Scan for the cell matching the given text and deliver its (x, y) coordinate at center. 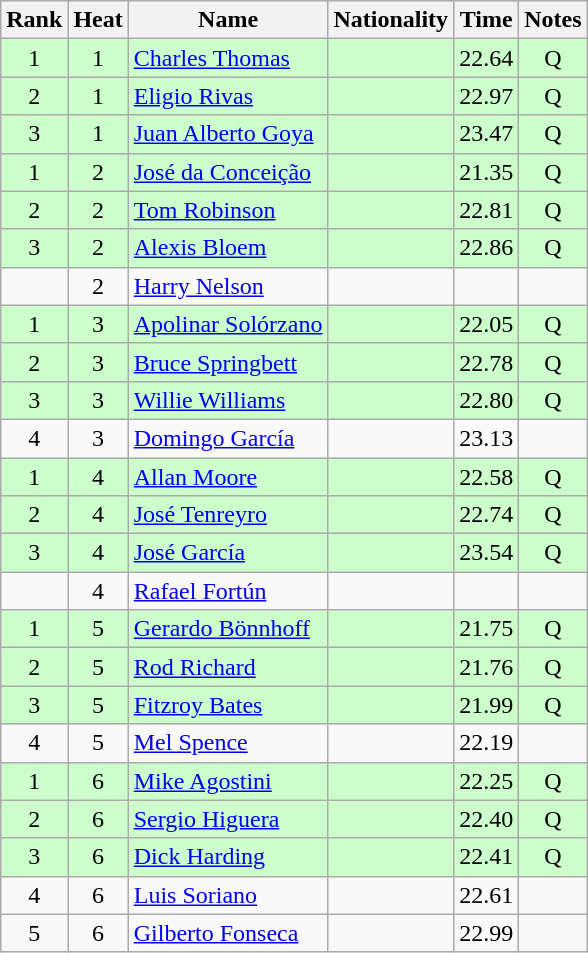
Rank (34, 20)
José da Conceição (228, 172)
22.99 (486, 933)
Juan Alberto Goya (228, 134)
23.13 (486, 438)
Luis Soriano (228, 895)
Time (486, 20)
Rod Richard (228, 667)
21.35 (486, 172)
22.05 (486, 324)
22.19 (486, 743)
Bruce Springbett (228, 362)
22.41 (486, 857)
Domingo García (228, 438)
Allan Moore (228, 477)
Gerardo Bönnhoff (228, 629)
Name (228, 20)
22.25 (486, 781)
21.99 (486, 705)
23.54 (486, 553)
22.78 (486, 362)
Dick Harding (228, 857)
Apolinar Solórzano (228, 324)
21.76 (486, 667)
Gilberto Fonseca (228, 933)
Sergio Higuera (228, 819)
Mel Spence (228, 743)
Mike Agostini (228, 781)
23.47 (486, 134)
22.80 (486, 400)
22.97 (486, 96)
Willie Williams (228, 400)
Fitzroy Bates (228, 705)
Rafael Fortún (228, 591)
Harry Nelson (228, 286)
Heat (98, 20)
Alexis Bloem (228, 248)
Charles Thomas (228, 58)
22.61 (486, 895)
22.86 (486, 248)
22.40 (486, 819)
José García (228, 553)
22.64 (486, 58)
22.81 (486, 210)
Tom Robinson (228, 210)
Eligio Rivas (228, 96)
José Tenreyro (228, 515)
22.74 (486, 515)
Nationality (391, 20)
21.75 (486, 629)
22.58 (486, 477)
Notes (553, 20)
